Return the [x, y] coordinate for the center point of the cell that contains the specified text.  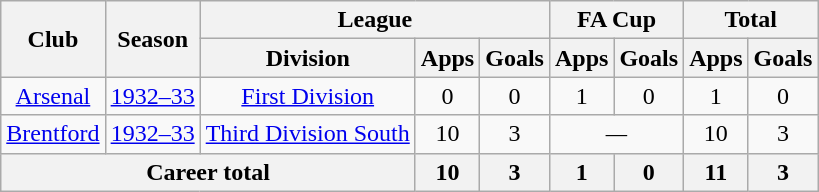
Career total [208, 172]
FA Cup [616, 20]
11 [716, 172]
Division [308, 58]
— [616, 134]
Brentford [53, 134]
First Division [308, 96]
Third Division South [308, 134]
Arsenal [53, 96]
Total [751, 20]
Season [152, 39]
League [374, 20]
Club [53, 39]
